Return (X, Y) of the center of cell containing provided text 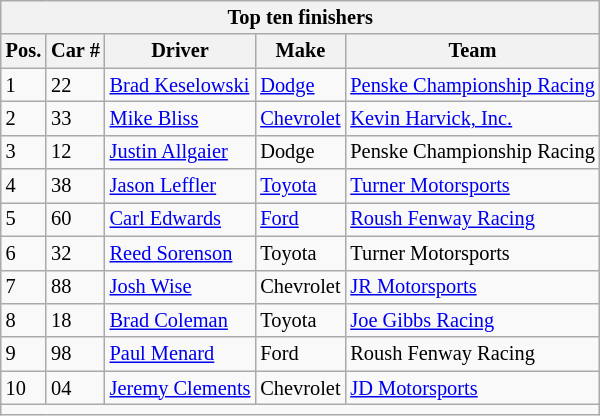
Justin Allgaier (180, 152)
33 (76, 118)
Carl Edwards (180, 219)
60 (76, 219)
JR Motorsports (472, 287)
38 (76, 186)
Joe Gibbs Racing (472, 320)
Make (300, 51)
8 (24, 320)
Jeremy Clements (180, 388)
Reed Sorenson (180, 253)
Josh Wise (180, 287)
Kevin Harvick, Inc. (472, 118)
7 (24, 287)
Driver (180, 51)
Pos. (24, 51)
Team (472, 51)
32 (76, 253)
18 (76, 320)
Car # (76, 51)
JD Motorsports (472, 388)
3 (24, 152)
04 (76, 388)
6 (24, 253)
12 (76, 152)
98 (76, 354)
10 (24, 388)
Brad Keselowski (180, 85)
4 (24, 186)
1 (24, 85)
Jason Leffler (180, 186)
5 (24, 219)
Mike Bliss (180, 118)
Top ten finishers (300, 17)
9 (24, 354)
Paul Menard (180, 354)
Brad Coleman (180, 320)
2 (24, 118)
22 (76, 85)
88 (76, 287)
